For the text-containing cell, return its midpoint in (X, Y) coordinate format. 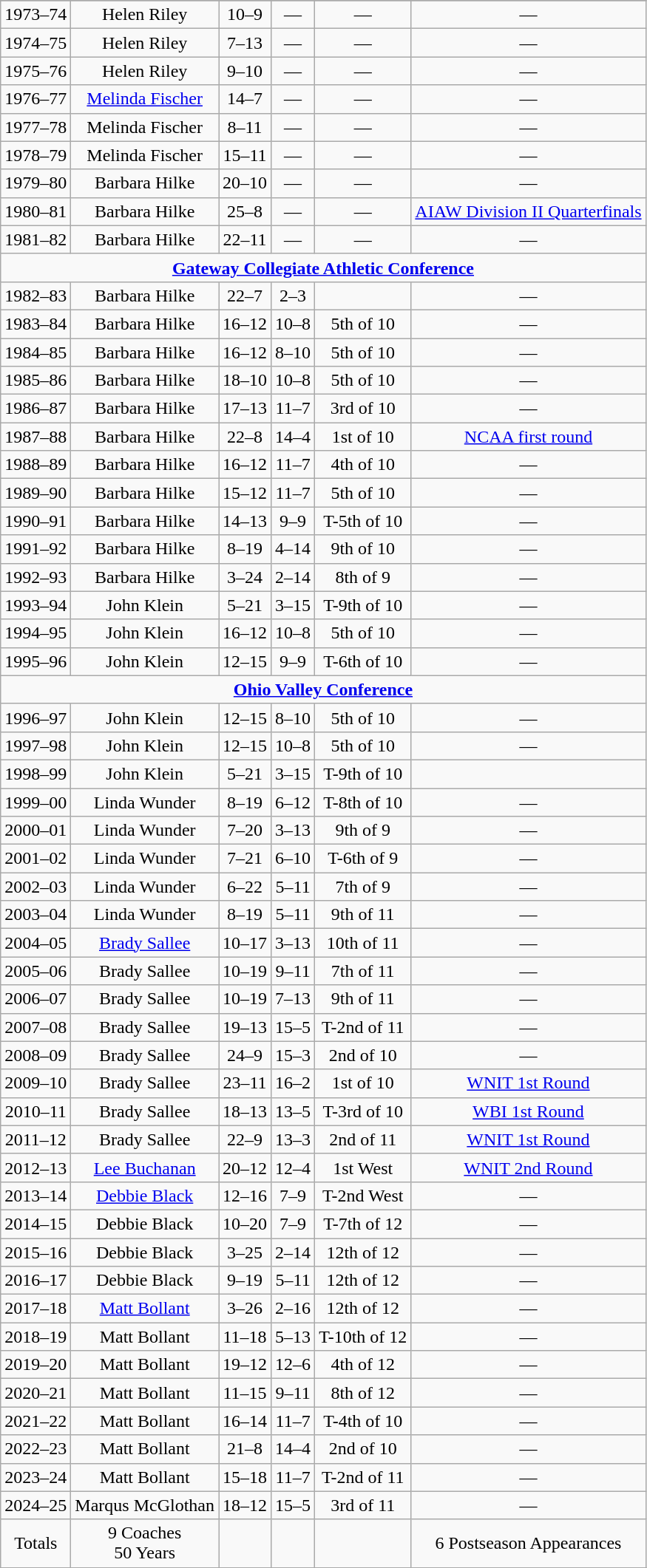
2006–07 (35, 999)
T-4th of 10 (363, 1421)
9th of 10 (363, 549)
T-5th of 10 (363, 521)
3–26 (245, 1309)
T-2nd West (363, 1196)
1981–82 (35, 239)
T-8th of 10 (363, 802)
15–11 (245, 155)
4–14 (293, 549)
6–22 (245, 887)
7th of 9 (363, 887)
6–12 (293, 802)
2022–23 (35, 1449)
14–13 (245, 521)
1997–98 (35, 746)
1985–86 (35, 381)
12–16 (245, 1196)
2008–09 (35, 1055)
2020–21 (35, 1393)
7–20 (245, 831)
3–24 (245, 577)
2018–19 (35, 1337)
4th of 10 (363, 465)
19–12 (245, 1365)
10–17 (245, 943)
22–9 (245, 1139)
15–3 (293, 1055)
23–11 (245, 1083)
18–12 (245, 1505)
20–10 (245, 183)
1994–95 (35, 633)
Lee Buchanan (145, 1168)
1979–80 (35, 183)
5–13 (293, 1337)
10–9 (245, 15)
12–6 (293, 1365)
2003–04 (35, 915)
Gateway Collegiate Athletic Conference (323, 267)
1976–77 (35, 99)
13–3 (293, 1139)
20–12 (245, 1168)
1983–84 (35, 324)
18–10 (245, 381)
2004–05 (35, 943)
18–13 (245, 1111)
19–13 (245, 1027)
22–8 (245, 437)
2014–15 (35, 1224)
1989–90 (35, 493)
16–2 (293, 1083)
8th of 12 (363, 1393)
1990–91 (35, 521)
9th of 9 (363, 831)
T-7th of 12 (363, 1224)
7–21 (245, 859)
T-6th of 9 (363, 859)
T-6th of 10 (363, 661)
11–15 (245, 1393)
2011–12 (35, 1139)
1988–89 (35, 465)
1982–83 (35, 296)
Totals (35, 1543)
1984–85 (35, 352)
6–10 (293, 859)
2–3 (293, 296)
T-10th of 12 (363, 1337)
4th of 12 (363, 1365)
1974–75 (35, 43)
1978–79 (35, 155)
1992–93 (35, 577)
11–18 (245, 1337)
Ohio Valley Conference (323, 689)
2017–18 (35, 1309)
1975–76 (35, 71)
2013–14 (35, 1196)
15–18 (245, 1477)
10–20 (245, 1224)
1980–81 (35, 211)
22–11 (245, 239)
17–13 (245, 409)
2019–20 (35, 1365)
14–7 (245, 99)
1998–99 (35, 774)
2001–02 (35, 859)
24–9 (245, 1055)
8–11 (245, 127)
1986–87 (35, 409)
3rd of 11 (363, 1505)
2005–06 (35, 971)
25–8 (245, 211)
2007–08 (35, 1027)
NCAA first round (528, 437)
21–8 (245, 1449)
6 Postseason Appearances (528, 1543)
2012–13 (35, 1168)
9 Coaches50 Years (145, 1543)
1991–92 (35, 549)
WBI 1st Round (528, 1111)
1993–94 (35, 605)
2–16 (293, 1309)
1987–88 (35, 437)
13–5 (293, 1111)
2021–22 (35, 1421)
2009–10 (35, 1083)
T-3rd of 10 (363, 1111)
1973–74 (35, 15)
2nd of 11 (363, 1139)
10th of 11 (363, 943)
2016–17 (35, 1281)
2000–01 (35, 831)
Marqus McGlothan (145, 1505)
WNIT 2nd Round (528, 1168)
2024–25 (35, 1505)
15–12 (245, 493)
1st West (363, 1168)
9–19 (245, 1281)
12–4 (293, 1168)
3–25 (245, 1252)
3rd of 10 (363, 409)
7th of 11 (363, 971)
2002–03 (35, 887)
2023–24 (35, 1477)
1996–97 (35, 717)
2010–11 (35, 1111)
9–10 (245, 71)
8th of 9 (363, 577)
2015–16 (35, 1252)
22–7 (245, 296)
1999–00 (35, 802)
1977–78 (35, 127)
16–14 (245, 1421)
1995–96 (35, 661)
AIAW Division II Quarterfinals (528, 211)
